Return the (x, y) coordinate for the center point of the cell that contains the specified text.  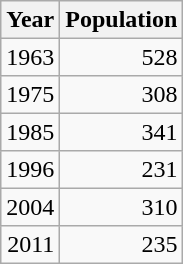
Population (122, 20)
341 (122, 132)
Year (30, 20)
235 (122, 244)
1996 (30, 170)
1985 (30, 132)
231 (122, 170)
2004 (30, 206)
2011 (30, 244)
528 (122, 56)
1975 (30, 94)
310 (122, 206)
308 (122, 94)
1963 (30, 56)
